Return [X, Y] of the center of cell containing provided text 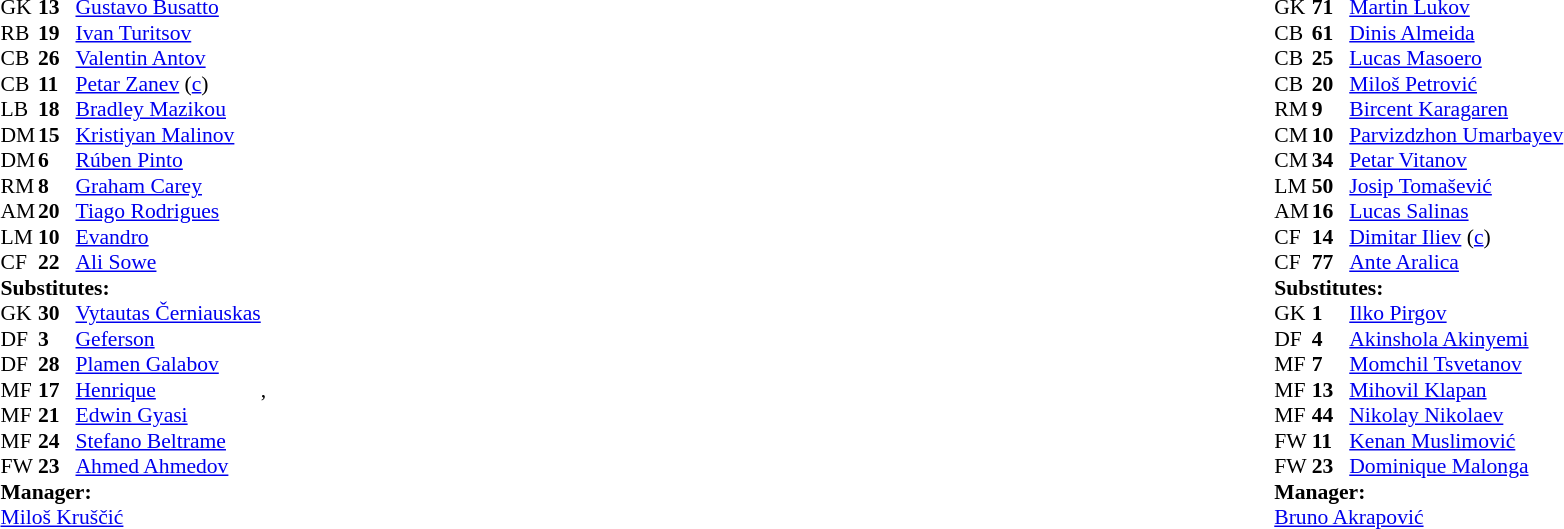
Ante Aralica [1456, 263]
Geferson [168, 339]
19 [57, 33]
Lucas Masoero [1456, 59]
Josip Tomašević [1456, 186]
4 [1331, 339]
3 [57, 339]
9 [1331, 109]
Mihovil Klapan [1456, 390]
17 [57, 390]
16 [1331, 211]
Momchil Tsvetanov [1456, 365]
8 [57, 186]
Tiago Rodrigues [168, 211]
Evandro [168, 237]
Vytautas Černiauskas [168, 313]
13 [1331, 390]
Kenan Muslimović [1456, 441]
Miloš Petrović [1456, 84]
50 [1331, 186]
44 [1331, 415]
1 [1331, 313]
26 [57, 59]
Petar Zanev (c) [168, 84]
21 [57, 415]
Kristiyan Malinov [168, 135]
Bradley Mazikou [168, 109]
Edwin Gyasi [168, 415]
Parvizdzhon Umarbayev [1456, 135]
Bircent Karagaren [1456, 109]
Henrique [168, 390]
14 [1331, 237]
61 [1331, 33]
Stefano Beltrame [168, 441]
Graham Carey [168, 186]
Dinis Almeida [1456, 33]
Nikolay Nikolaev [1456, 415]
LB [19, 109]
Dominique Malonga [1456, 467]
Ivan Turitsov [168, 33]
Akinshola Akinyemi [1456, 339]
Lucas Salinas [1456, 211]
30 [57, 313]
, [264, 390]
Valentin Antov [168, 59]
RB [19, 33]
Plamen Galabov [168, 365]
Ilko Pirgov [1456, 313]
77 [1331, 263]
7 [1331, 365]
22 [57, 263]
Rúben Pinto [168, 161]
15 [57, 135]
24 [57, 441]
6 [57, 161]
28 [57, 365]
25 [1331, 59]
Ali Sowe [168, 263]
34 [1331, 161]
Dimitar Iliev (c) [1456, 237]
18 [57, 109]
Ahmed Ahmedov [168, 467]
Petar Vitanov [1456, 161]
